Return the [x, y] coordinate for the center point of the cell that contains the specified text.  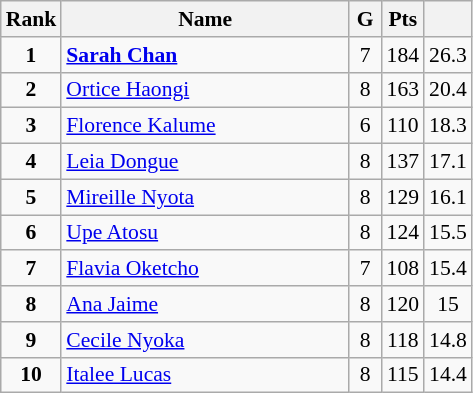
15.4 [448, 269]
Upe Atosu [205, 233]
G [366, 19]
Florence Kalume [205, 126]
20.4 [448, 90]
118 [404, 340]
Mireille Nyota [205, 197]
17.1 [448, 162]
18.3 [448, 126]
15.5 [448, 233]
4 [32, 162]
Pts [404, 19]
Italee Lucas [205, 375]
10 [32, 375]
108 [404, 269]
15 [448, 304]
14.4 [448, 375]
5 [32, 197]
129 [404, 197]
14.8 [448, 340]
3 [32, 126]
Rank [32, 19]
Cecile Nyoka [205, 340]
163 [404, 90]
184 [404, 55]
Flavia Oketcho [205, 269]
2 [32, 90]
Ana Jaime [205, 304]
9 [32, 340]
120 [404, 304]
110 [404, 126]
Ortice Haongi [205, 90]
Leia Dongue [205, 162]
26.3 [448, 55]
16.1 [448, 197]
Name [205, 19]
124 [404, 233]
115 [404, 375]
137 [404, 162]
1 [32, 55]
Sarah Chan [205, 55]
